From the cell containing the given text, extract its center point as [X, Y] coordinate. 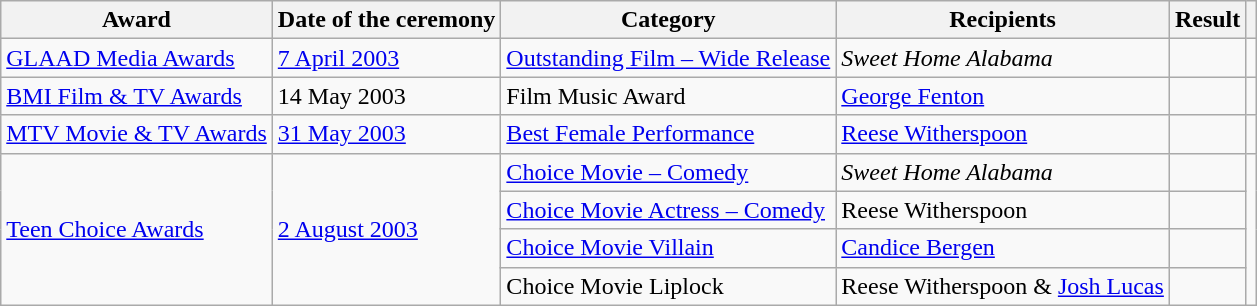
Outstanding Film – Wide Release [668, 58]
7 April 2003 [386, 58]
Choice Movie – Comedy [668, 172]
Best Female Performance [668, 134]
Award [137, 20]
Choice Movie Liplock [668, 286]
MTV Movie & TV Awards [137, 134]
BMI Film & TV Awards [137, 96]
31 May 2003 [386, 134]
2 August 2003 [386, 229]
Film Music Award [668, 96]
Date of the ceremony [386, 20]
George Fenton [1003, 96]
Choice Movie Actress – Comedy [668, 210]
Teen Choice Awards [137, 229]
Result [1207, 20]
Recipients [1003, 20]
14 May 2003 [386, 96]
Candice Bergen [1003, 248]
Category [668, 20]
Reese Witherspoon & Josh Lucas [1003, 286]
GLAAD Media Awards [137, 58]
Choice Movie Villain [668, 248]
